Scan for the cell matching the given text and deliver its [X, Y] coordinate at center. 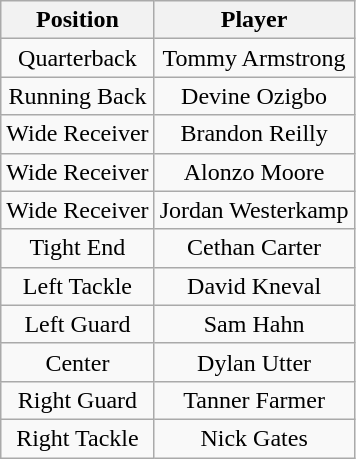
Dylan Utter [254, 362]
Tommy Armstrong [254, 58]
Devine Ozigbo [254, 96]
Brandon Reilly [254, 134]
David Kneval [254, 286]
Left Tackle [78, 286]
Jordan Westerkamp [254, 210]
Position [78, 20]
Player [254, 20]
Alonzo Moore [254, 172]
Tight End [78, 248]
Center [78, 362]
Sam Hahn [254, 324]
Nick Gates [254, 438]
Right Guard [78, 400]
Cethan Carter [254, 248]
Quarterback [78, 58]
Left Guard [78, 324]
Tanner Farmer [254, 400]
Right Tackle [78, 438]
Running Back [78, 96]
